Search for the cell housing the specified text and yield its [x, y] center coordinate. 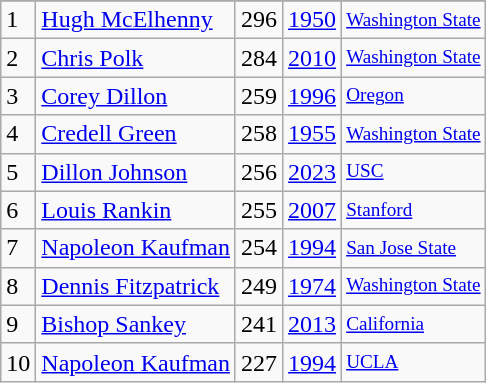
UCLA [414, 362]
Hugh McElhenny [136, 20]
1 [18, 20]
227 [258, 362]
Oregon [414, 96]
258 [258, 134]
7 [18, 248]
2013 [312, 324]
Louis Rankin [136, 210]
255 [258, 210]
4 [18, 134]
296 [258, 20]
Dennis Fitzpatrick [136, 286]
1974 [312, 286]
1955 [312, 134]
9 [18, 324]
2 [18, 58]
USC [414, 172]
254 [258, 248]
California [414, 324]
Bishop Sankey [136, 324]
3 [18, 96]
10 [18, 362]
2010 [312, 58]
Chris Polk [136, 58]
2007 [312, 210]
259 [258, 96]
1950 [312, 20]
241 [258, 324]
Credell Green [136, 134]
2023 [312, 172]
8 [18, 286]
Dillon Johnson [136, 172]
249 [258, 286]
284 [258, 58]
6 [18, 210]
1996 [312, 96]
Stanford [414, 210]
San Jose State [414, 248]
256 [258, 172]
Corey Dillon [136, 96]
5 [18, 172]
